Return the [x, y] coordinate for the center point of the cell that contains the specified text.  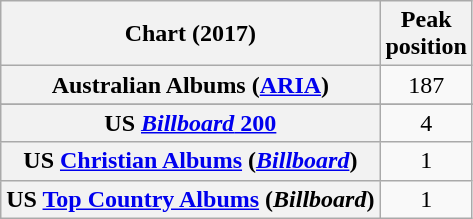
187 [426, 85]
Peakposition [426, 34]
US Billboard 200 [190, 123]
Chart (2017) [190, 34]
US Christian Albums (Billboard) [190, 161]
US Top Country Albums (Billboard) [190, 199]
Australian Albums (ARIA) [190, 85]
4 [426, 123]
